Extract the (x, y) coordinate from the center of the cell holding the provided text.  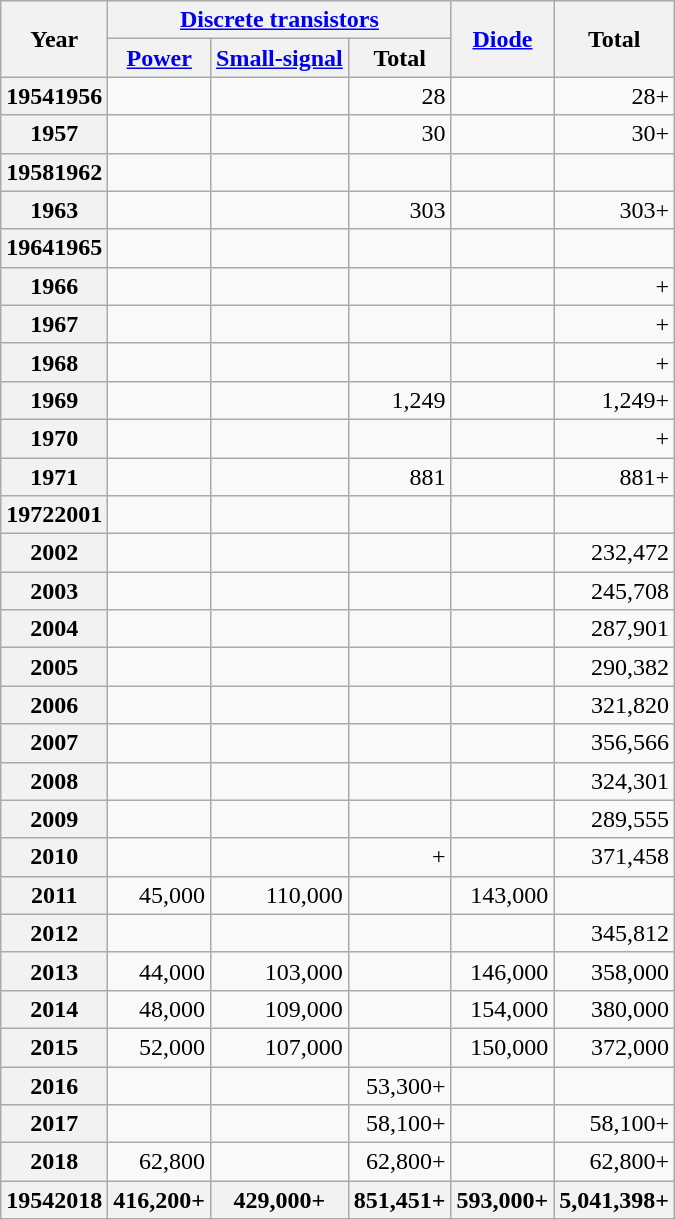
416,200+ (160, 1200)
109,000 (280, 1009)
2008 (54, 781)
1971 (54, 477)
1969 (54, 400)
62,800 (160, 1162)
2009 (54, 819)
19722001 (54, 515)
143,000 (502, 895)
1,249 (400, 400)
28+ (614, 96)
881 (400, 477)
Power (160, 58)
2017 (54, 1124)
2012 (54, 933)
851,451+ (400, 1200)
2015 (54, 1047)
19641965 (54, 248)
Diode (502, 39)
1957 (54, 134)
2007 (54, 743)
53,300+ (400, 1085)
52,000 (160, 1047)
2003 (54, 591)
107,000 (280, 1047)
2013 (54, 971)
30+ (614, 134)
150,000 (502, 1047)
2006 (54, 705)
48,000 (160, 1009)
2005 (54, 667)
1,249+ (614, 400)
1970 (54, 438)
5,041,398+ (614, 1200)
30 (400, 134)
356,566 (614, 743)
2011 (54, 895)
289,555 (614, 819)
429,000+ (280, 1200)
372,000 (614, 1047)
28 (400, 96)
593,000+ (502, 1200)
324,301 (614, 781)
2010 (54, 857)
19541956 (54, 96)
2018 (54, 1162)
Small-signal (280, 58)
1966 (54, 286)
103,000 (280, 971)
303+ (614, 210)
1968 (54, 362)
Year (54, 39)
19581962 (54, 172)
290,382 (614, 667)
154,000 (502, 1009)
358,000 (614, 971)
380,000 (614, 1009)
345,812 (614, 933)
303 (400, 210)
Discrete transistors (280, 20)
2014 (54, 1009)
2016 (54, 1085)
245,708 (614, 591)
232,472 (614, 553)
881+ (614, 477)
287,901 (614, 629)
321,820 (614, 705)
1967 (54, 324)
19542018 (54, 1200)
110,000 (280, 895)
146,000 (502, 971)
371,458 (614, 857)
45,000 (160, 895)
2004 (54, 629)
2002 (54, 553)
1963 (54, 210)
44,000 (160, 971)
